Return [X, Y] of the center of cell containing provided text 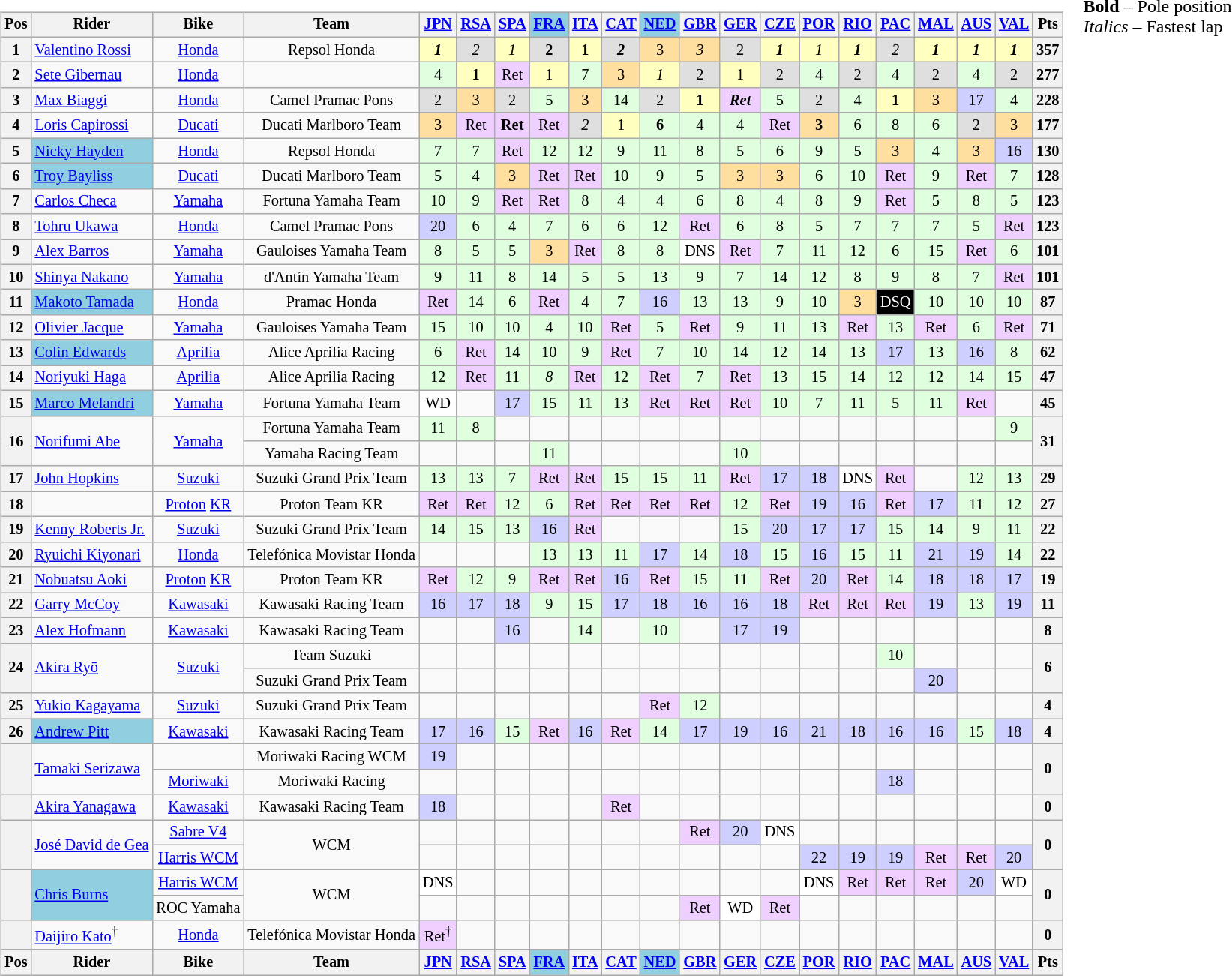
Kenny Roberts Jr. [91, 530]
Sabre V4 [198, 833]
47 [1048, 378]
ROC Yamaha [198, 908]
Akira Ryō [91, 668]
26 [16, 731]
45 [1048, 403]
Colin Edwards [91, 353]
Valentino Rossi [91, 50]
177 [1048, 125]
24 [16, 668]
Sete Gibernau [91, 75]
Norifumi Abe [91, 441]
23 [16, 630]
228 [1048, 101]
Noriyuki Haga [91, 378]
Yamaha Racing Team [331, 454]
357 [1048, 50]
Makoto Tamada [91, 302]
Andrew Pitt [91, 731]
Ret† [438, 935]
62 [1048, 353]
Moriwaki Racing [331, 782]
Marco Melandri [91, 403]
Tamaki Serizawa [91, 770]
Daijiro Kato† [91, 935]
Tohru Ukawa [91, 227]
25 [16, 706]
31 [1048, 441]
Alex Hofmann [91, 630]
Moriwaki Racing WCM [331, 757]
Garry McCoy [91, 605]
277 [1048, 75]
Ryuichi Kiyonari [91, 554]
Nobuatsu Aoki [91, 580]
87 [1048, 302]
128 [1048, 176]
Carlos Checa [91, 201]
71 [1048, 328]
Loris Capirossi [91, 125]
Olivier Jacque [91, 328]
Yukio Kagayama [91, 706]
Akira Yanagawa [91, 807]
José David de Gea [91, 845]
Max Biaggi [91, 101]
Team Suzuki [331, 656]
Chris Burns [91, 896]
27 [1048, 504]
29 [1048, 479]
130 [1048, 151]
Nicky Hayden [91, 151]
Troy Bayliss [91, 176]
Moriwaki [198, 782]
d'Antín Yamaha Team [331, 277]
John Hopkins [91, 479]
Pramac Honda [331, 302]
Alex Barros [91, 252]
DSQ [895, 302]
Shinya Nakano [91, 277]
